From the cell containing the given text, extract its center point as (X, Y) coordinate. 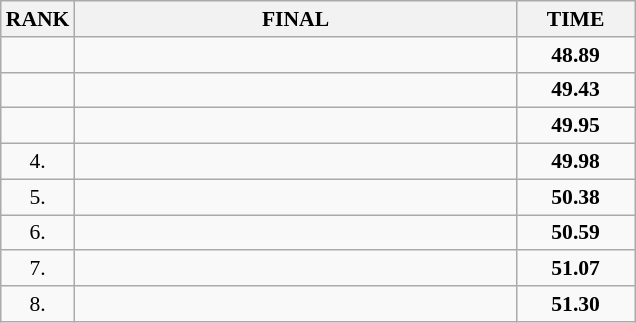
50.59 (576, 233)
51.07 (576, 269)
8. (38, 304)
48.89 (576, 55)
49.43 (576, 90)
5. (38, 197)
49.95 (576, 126)
50.38 (576, 197)
FINAL (295, 19)
6. (38, 233)
4. (38, 162)
TIME (576, 19)
7. (38, 269)
49.98 (576, 162)
RANK (38, 19)
51.30 (576, 304)
